Extract the (X, Y) coordinate from the center of the cell holding the provided text.  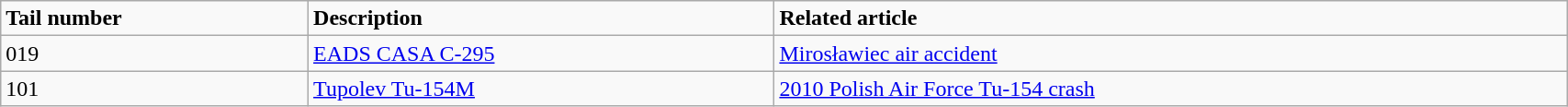
Tail number (154, 18)
019 (154, 53)
EADS CASA C-295 (542, 53)
Description (542, 18)
Tupolev Tu-154M (542, 89)
Related article (1170, 18)
101 (154, 89)
Mirosławiec air accident (1170, 53)
2010 Polish Air Force Tu-154 crash (1170, 89)
